Capture the cell that displays the provided text and extract its [x, y] central coordinate. 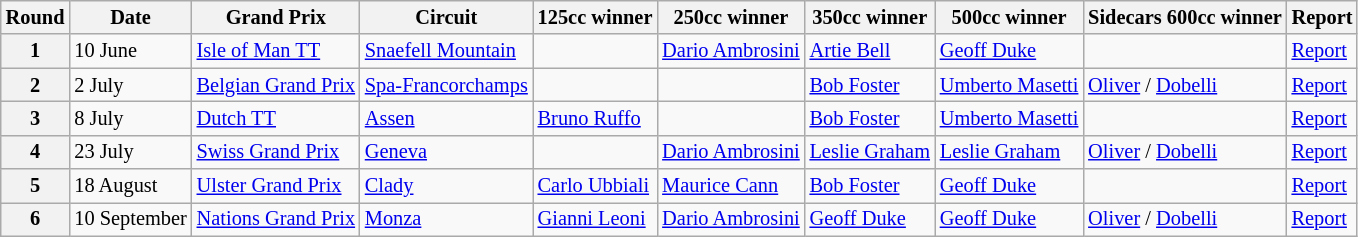
Spa-Francorchamps [446, 85]
Clady [446, 186]
8 July [130, 118]
250cc winner [730, 17]
Swiss Grand Prix [276, 152]
Date [130, 17]
500cc winner [1009, 17]
5 [36, 186]
2 July [130, 85]
2 [36, 85]
10 September [130, 219]
Belgian Grand Prix [276, 85]
Assen [446, 118]
Monza [446, 219]
Artie Bell [870, 51]
3 [36, 118]
Dutch TT [276, 118]
Bruno Ruffo [596, 118]
Round [36, 17]
Nations Grand Prix [276, 219]
125cc winner [596, 17]
Carlo Ubbiali [596, 186]
Sidecars 600cc winner [1184, 17]
Isle of Man TT [276, 51]
Snaefell Mountain [446, 51]
10 June [130, 51]
18 August [130, 186]
1 [36, 51]
Ulster Grand Prix [276, 186]
Grand Prix [276, 17]
Circuit [446, 17]
350cc winner [870, 17]
Maurice Cann [730, 186]
Geneva [446, 152]
6 [36, 219]
4 [36, 152]
Gianni Leoni [596, 219]
23 July [130, 152]
